Search for the cell housing the specified text and yield its [X, Y] center coordinate. 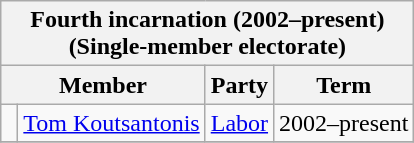
Term [344, 85]
Party [239, 85]
Member [103, 85]
Tom Koutsantonis [112, 123]
2002–present [344, 123]
Fourth incarnation (2002–present)(Single-member electorate) [208, 34]
Labor [239, 123]
